Determine the [X, Y] coordinate at the center of the cell enclosing the given text.  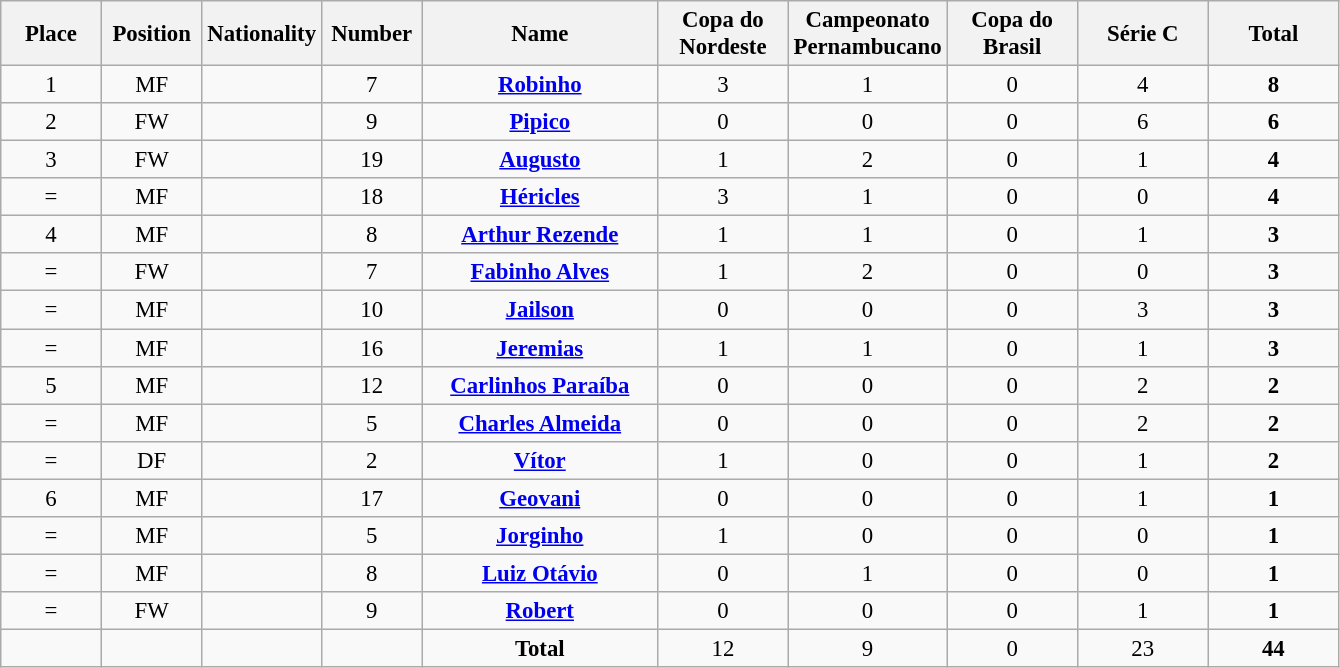
Name [540, 34]
23 [1142, 648]
Jorginho [540, 536]
Robinho [540, 85]
Luiz Otávio [540, 573]
19 [372, 160]
Copa do Brasil [1012, 34]
16 [372, 348]
Héricles [540, 197]
Fabinho Alves [540, 273]
17 [372, 498]
Nationality [262, 34]
Jeremias [540, 348]
Pipico [540, 122]
DF [152, 460]
Série C [1142, 34]
44 [1274, 648]
Carlinhos Paraíba [540, 385]
Geovani [540, 498]
Charles Almeida [540, 423]
Copa do Nordeste [724, 34]
Arthur Rezende [540, 235]
Number [372, 34]
18 [372, 197]
Position [152, 34]
Jailson [540, 310]
Vítor [540, 460]
Robert [540, 611]
Place [52, 34]
Campeonato Pernambucano [868, 34]
10 [372, 310]
Augusto [540, 160]
